Locate the cell with the specified text and output its (X, Y) center coordinate. 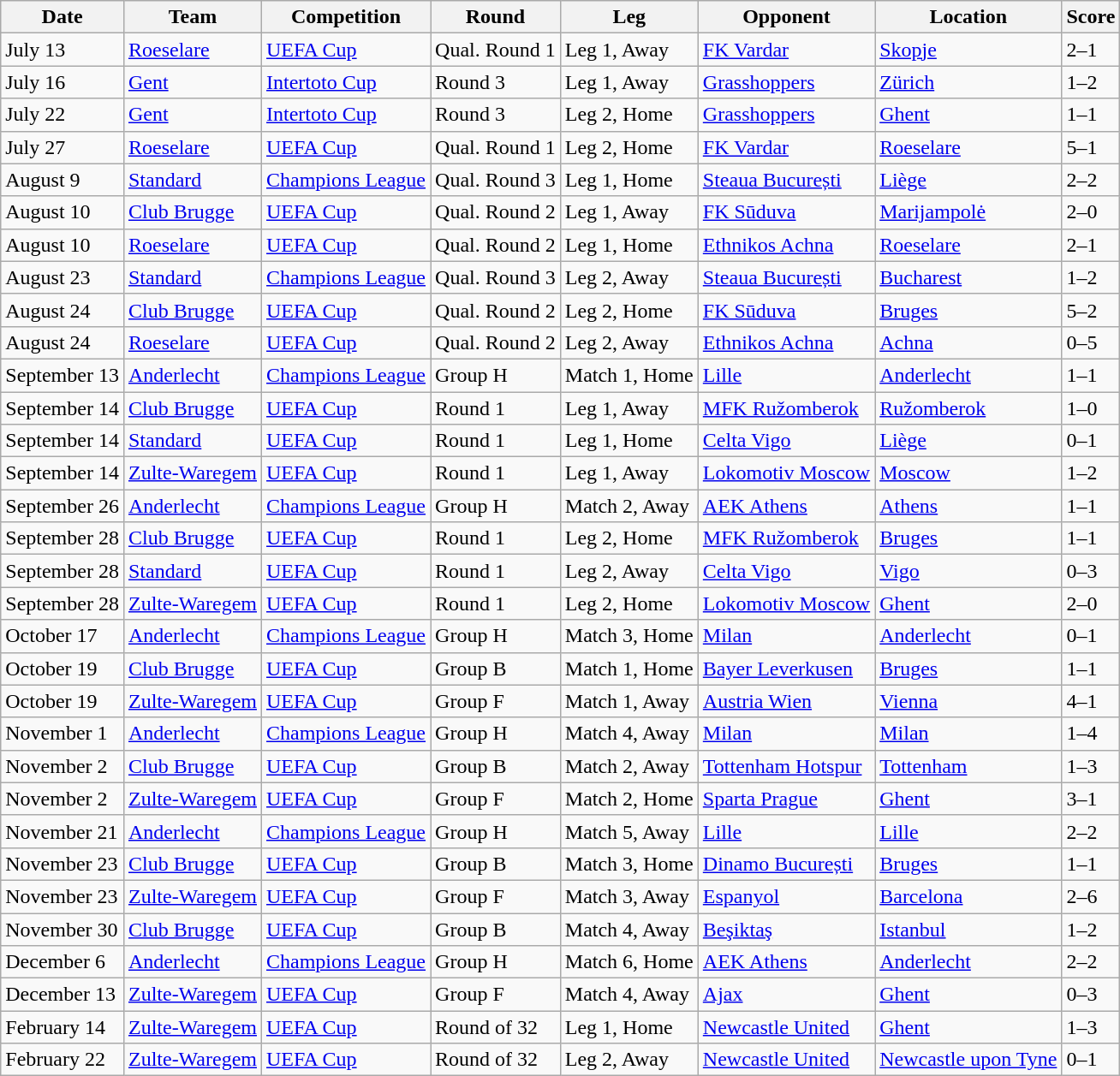
August 9 (63, 180)
Location (968, 17)
Ajax (786, 995)
November 30 (63, 929)
July 27 (63, 147)
September 26 (63, 506)
Leg (629, 17)
Match 2, Home (629, 799)
July 22 (63, 115)
Round (496, 17)
December 13 (63, 995)
Dinamo București (786, 864)
Espanyol (786, 896)
July 13 (63, 50)
Team (192, 17)
5–1 (1091, 147)
0–5 (1091, 342)
3–1 (1091, 799)
Beşiktaş (786, 929)
4–1 (1091, 701)
Vienna (968, 701)
Match 3, Away (629, 896)
December 6 (63, 962)
Match 6, Home (629, 962)
Sparta Prague (786, 799)
2–6 (1091, 896)
Opponent (786, 17)
5–2 (1091, 310)
Skopje (968, 50)
Vigo (968, 571)
July 16 (63, 82)
Competition (346, 17)
Bucharest (968, 277)
November 1 (63, 734)
October 17 (63, 636)
November 21 (63, 831)
September 13 (63, 375)
Zürich (968, 82)
Match 1, Away (629, 701)
Match 5, Away (629, 831)
Score (1091, 17)
Barcelona (968, 896)
Date (63, 17)
Achna (968, 342)
1–4 (1091, 734)
February 22 (63, 1060)
Marijampolė (968, 212)
Moscow (968, 473)
Tottenham Hotspur (786, 766)
February 14 (63, 1027)
Austria Wien (786, 701)
Newcastle upon Tyne (968, 1060)
Bayer Leverkusen (786, 669)
1–0 (1091, 408)
Athens (968, 506)
Tottenham (968, 766)
August 23 (63, 277)
Ružomberok (968, 408)
Istanbul (968, 929)
